For the text-containing cell, return its midpoint in (x, y) coordinate format. 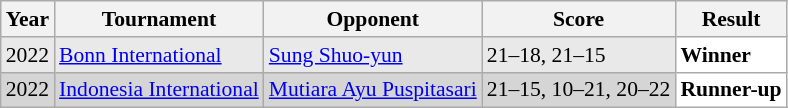
21–18, 21–15 (579, 55)
Score (579, 19)
Indonesia International (159, 90)
21–15, 10–21, 20–22 (579, 90)
Sung Shuo-yun (373, 55)
Mutiara Ayu Puspitasari (373, 90)
Opponent (373, 19)
Result (730, 19)
Year (28, 19)
Bonn International (159, 55)
Winner (730, 55)
Runner-up (730, 90)
Tournament (159, 19)
